Output the [X, Y] coordinate of the center of the cell containing the given text.  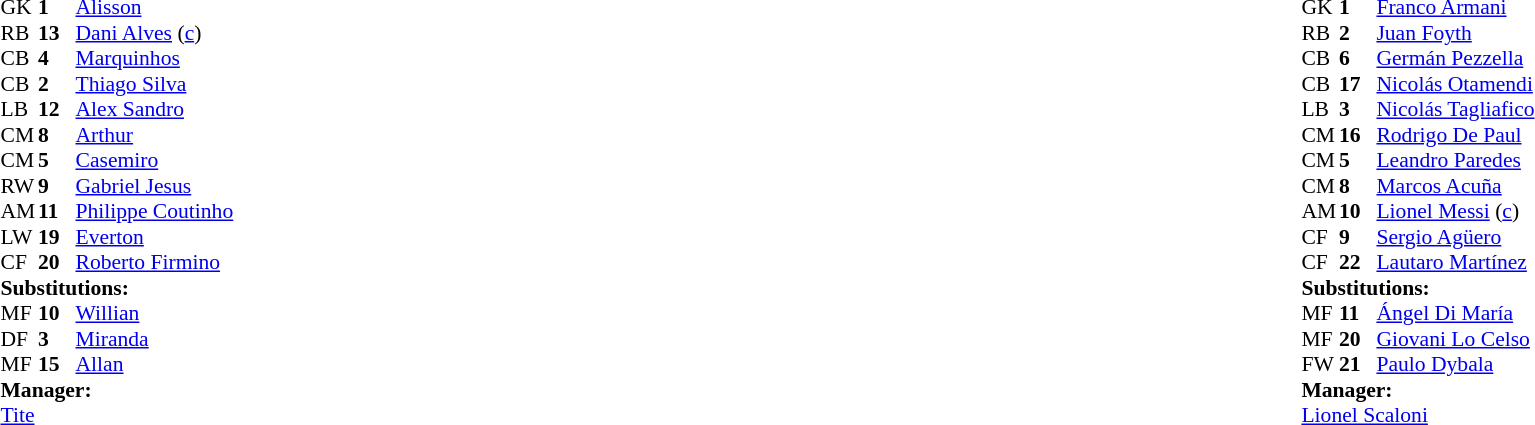
17 [1358, 84]
21 [1358, 365]
Leandro Paredes [1455, 161]
Paulo Dybala [1455, 365]
Everton [155, 237]
Dani Alves (c) [155, 33]
Miranda [155, 339]
Marquinhos [155, 59]
12 [57, 109]
Marcos Acuña [1455, 186]
6 [1358, 59]
Philippe Coutinho [155, 211]
Lionel Messi (c) [1455, 211]
Alex Sandro [155, 109]
Rodrigo De Paul [1455, 135]
Gabriel Jesus [155, 186]
Giovani Lo Celso [1455, 339]
DF [19, 339]
Nicolás Otamendi [1455, 84]
LW [19, 237]
Thiago Silva [155, 84]
Sergio Agüero [1455, 237]
RW [19, 186]
Lautaro Martínez [1455, 263]
13 [57, 33]
Ángel Di María [1455, 313]
Germán Pezzella [1455, 59]
4 [57, 59]
Casemiro [155, 161]
Allan [155, 365]
16 [1358, 135]
Willian [155, 313]
22 [1358, 263]
19 [57, 237]
Arthur [155, 135]
Nicolás Tagliafico [1455, 109]
Juan Foyth [1455, 33]
FW [1320, 365]
Roberto Firmino [155, 263]
15 [57, 365]
